Scan for the cell matching the given text and deliver its (x, y) coordinate at center. 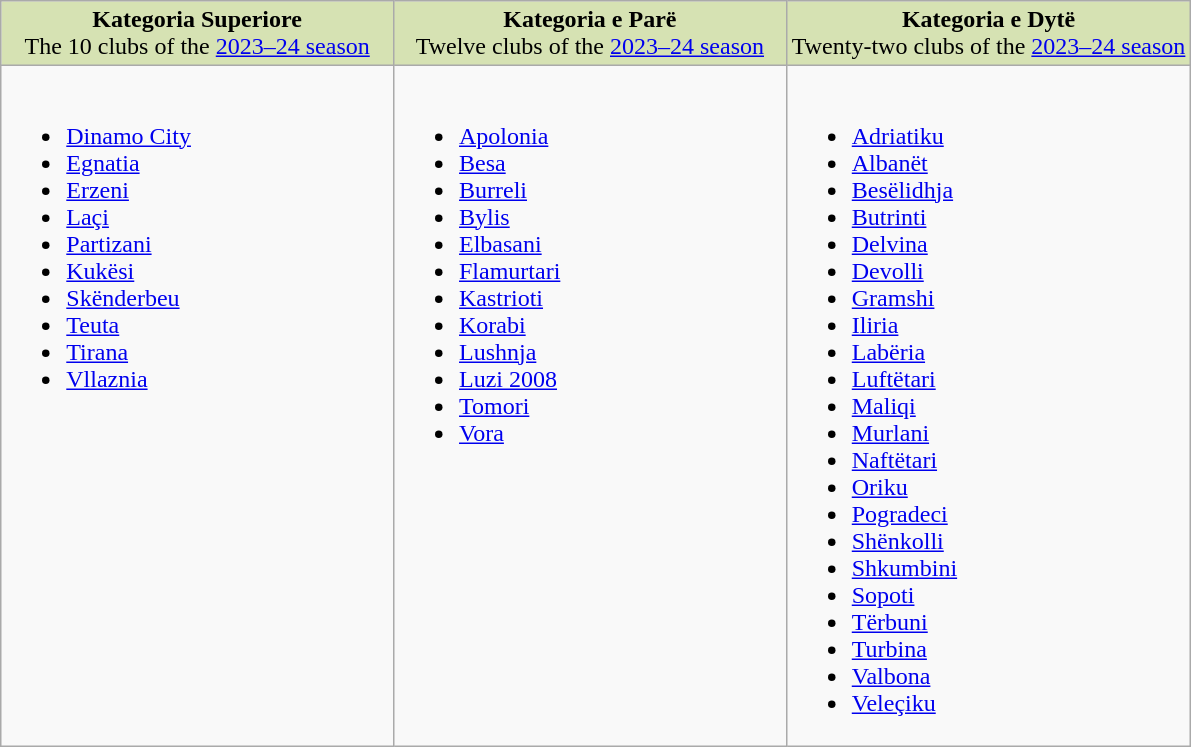
Kategoria e ParëTwelve clubs of the 2023–24 season (590, 34)
ApoloniaBesaBurreliBylisElbasaniFlamurtariKastriotiKorabiLushnjaLuzi 2008TomoriVora (590, 406)
Kategoria e DytëTwenty-two clubs of the 2023–24 season (988, 34)
Kategoria SuperioreThe 10 clubs of the 2023–24 season (198, 34)
Dinamo CityEgnatiaErzeniLaçiPartizaniKukësiSkënderbeuTeutaTiranaVllaznia (198, 406)
